Output the [x, y] coordinate of the center of the cell containing the given text.  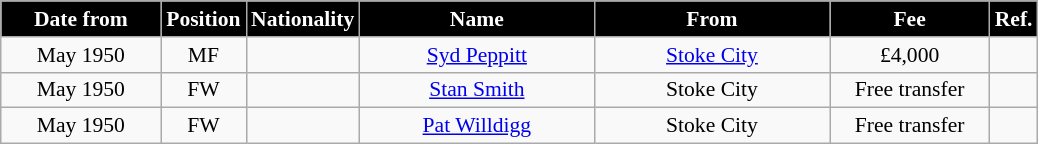
Syd Peppitt [476, 55]
MF [204, 55]
Pat Willdigg [476, 126]
Ref. [1014, 19]
Name [476, 19]
From [712, 19]
Date from [81, 19]
Fee [910, 19]
Nationality [302, 19]
£4,000 [910, 55]
Stan Smith [476, 90]
Position [204, 19]
